Scan for the cell matching the given text and deliver its (x, y) coordinate at center. 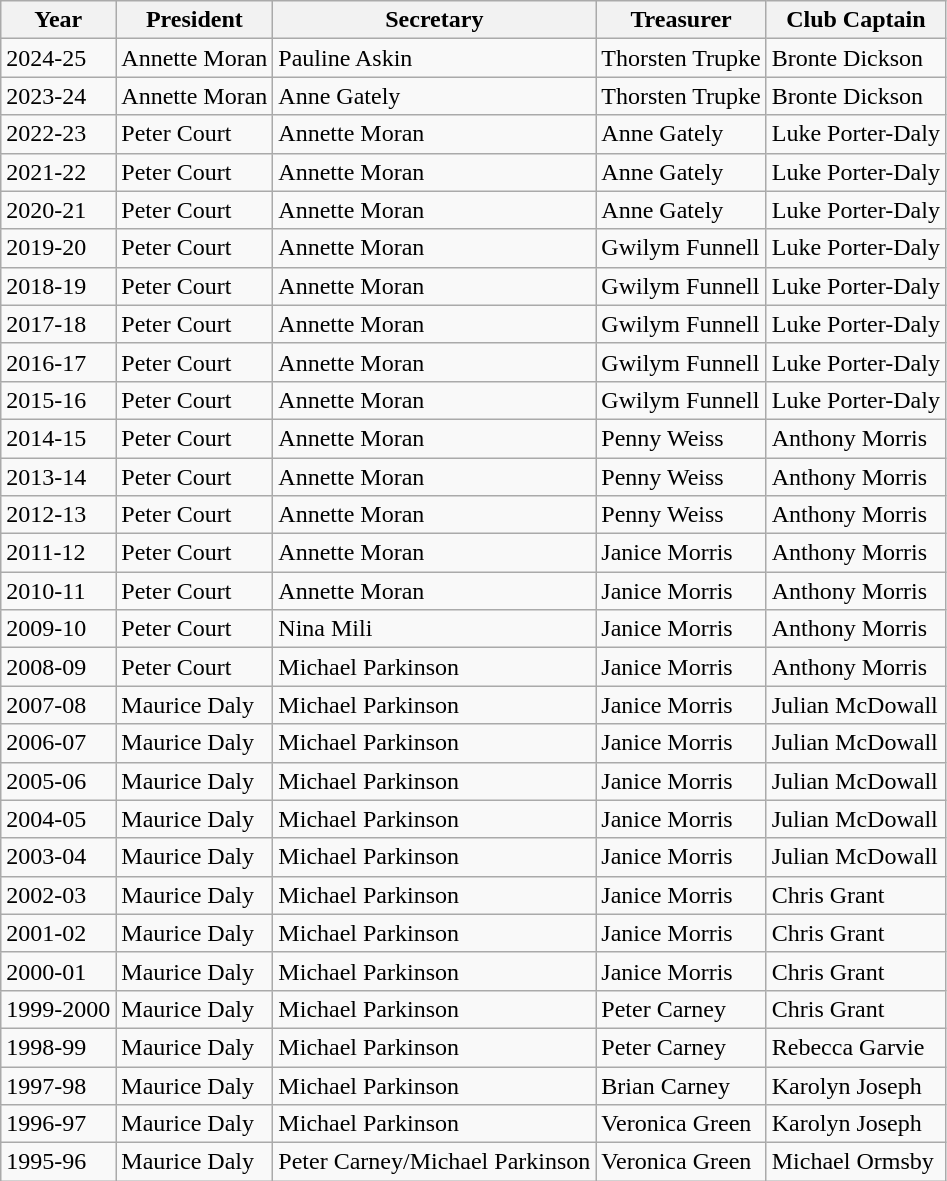
2004-05 (58, 819)
2018-19 (58, 286)
2008-09 (58, 667)
Club Captain (856, 20)
2024-25 (58, 58)
Treasurer (681, 20)
2023-24 (58, 96)
2007-08 (58, 705)
2002-03 (58, 895)
2020-21 (58, 210)
2003-04 (58, 857)
Nina Mili (434, 629)
1995-96 (58, 1162)
2015-16 (58, 400)
Pauline Askin (434, 58)
Peter Carney/Michael Parkinson (434, 1162)
2013-14 (58, 477)
2011-12 (58, 553)
2021-22 (58, 172)
Secretary (434, 20)
1997-98 (58, 1085)
Brian Carney (681, 1085)
2017-18 (58, 324)
2016-17 (58, 362)
2009-10 (58, 629)
Year (58, 20)
2006-07 (58, 743)
1998-99 (58, 1047)
1996-97 (58, 1124)
2005-06 (58, 781)
2022-23 (58, 134)
2019-20 (58, 248)
Rebecca Garvie (856, 1047)
2001-02 (58, 933)
Michael Ormsby (856, 1162)
2012-13 (58, 515)
2000-01 (58, 971)
2010-11 (58, 591)
President (194, 20)
2014-15 (58, 438)
1999-2000 (58, 1009)
